Identify which cell holds the provided text, then report its [x, y] central coordinate. 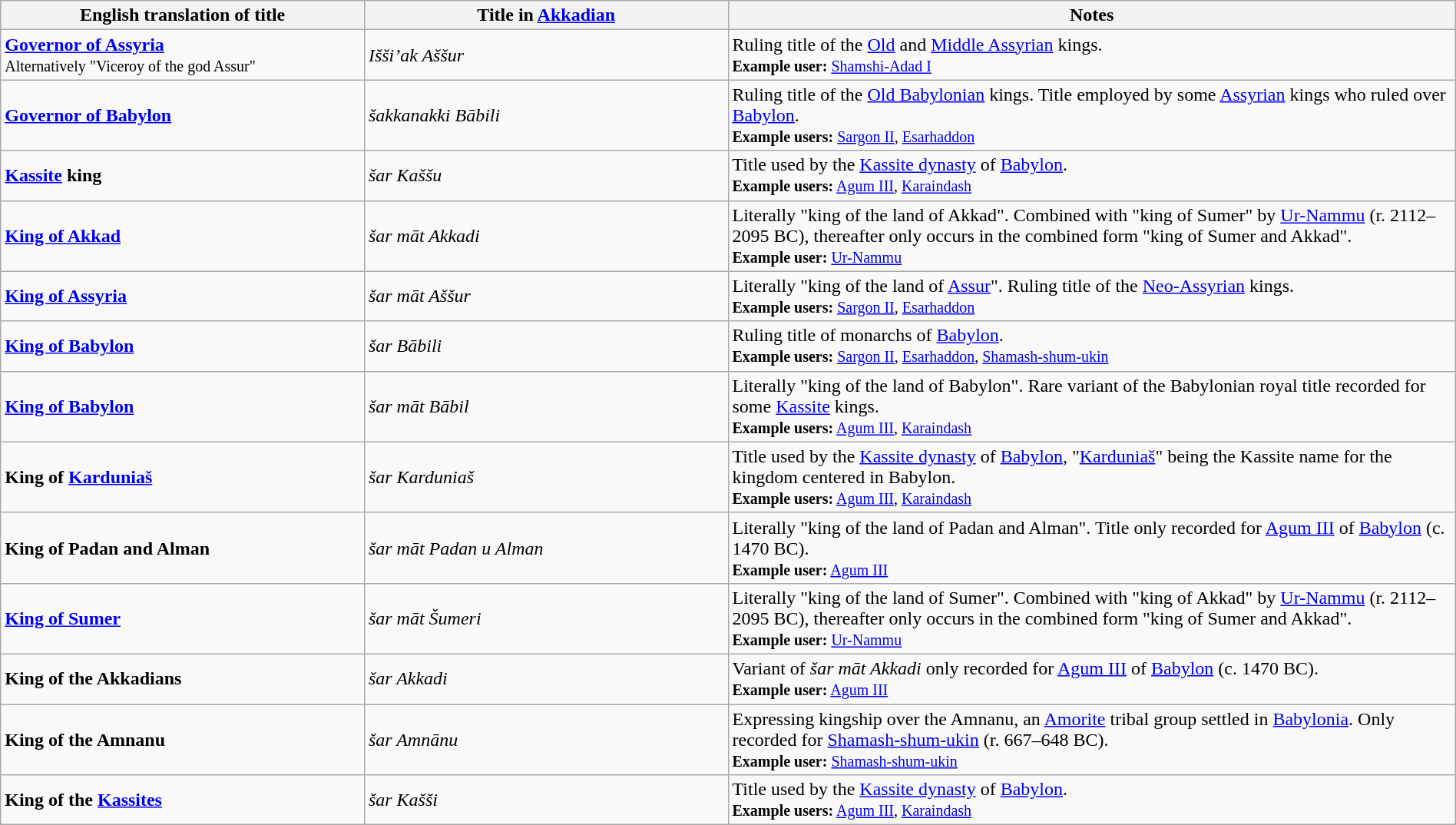
King of Padan and Alman [183, 548]
King of the Amnanu [183, 739]
šar māt Akkadi [546, 236]
King of Akkad [183, 236]
Ruling title of the Old and Middle Assyrian kings.Example user: Shamshi-Adad I [1092, 55]
King of the Akkadians [183, 679]
šar Amnānu [546, 739]
šar māt Bābil [546, 406]
English translation of title [183, 15]
Ruling title of monarchs of Babylon.Example users: Sargon II, Esarhaddon, Shamash-shum-ukin [1092, 346]
šar Bābili [546, 346]
King of Karduniaš [183, 477]
šar Karduniaš [546, 477]
Governor of AssyriaAlternatively "Viceroy of the god Assur" [183, 55]
šar Kaššu [546, 175]
Kassite king [183, 175]
Išši’ak Aššur [546, 55]
šakkanakki Bābili [546, 115]
Literally "king of the land of Padan and Alman". Title only recorded for Agum III of Babylon (c. 1470 BC).Example user: Agum III [1092, 548]
King of the Kassites [183, 800]
šar Akkadi [546, 679]
Governor of Babylon [183, 115]
Title in Akkadian [546, 15]
šar māt Aššur [546, 297]
šar māt Šumeri [546, 618]
Ruling title of the Old Babylonian kings. Title employed by some Assyrian kings who ruled over Babylon.Example users: Sargon II, Esarhaddon [1092, 115]
šar māt Padan u Alman [546, 548]
Notes [1092, 15]
Variant of šar māt Akkadi only recorded for Agum III of Babylon (c. 1470 BC).Example user: Agum III [1092, 679]
King of Sumer [183, 618]
šar Kašši [546, 800]
Literally "king of the land of Assur". Ruling title of the Neo-Assyrian kings.Example users: Sargon II, Esarhaddon [1092, 297]
King of Assyria [183, 297]
